Locate the cell with the specified text and output its [X, Y] center coordinate. 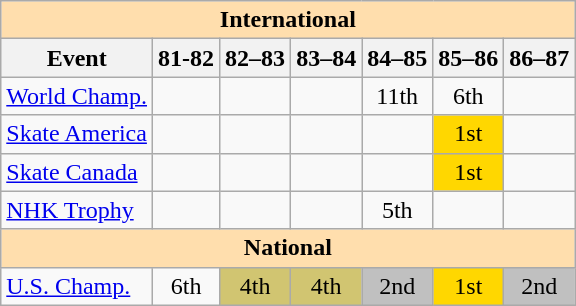
85–86 [468, 58]
World Champ. [77, 96]
Skate Canada [77, 172]
U.S. Champ. [77, 286]
82–83 [256, 58]
83–84 [326, 58]
NHK Trophy [77, 210]
84–85 [398, 58]
81-82 [186, 58]
Skate America [77, 134]
Event [77, 58]
5th [398, 210]
International [288, 20]
86–87 [540, 58]
National [288, 248]
11th [398, 96]
